Output the (x, y) coordinate of the center of the cell containing the given text.  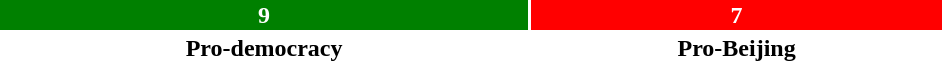
9 (264, 15)
7 (736, 15)
